Return the [X, Y] coordinate for the center point of the cell that contains the specified text.  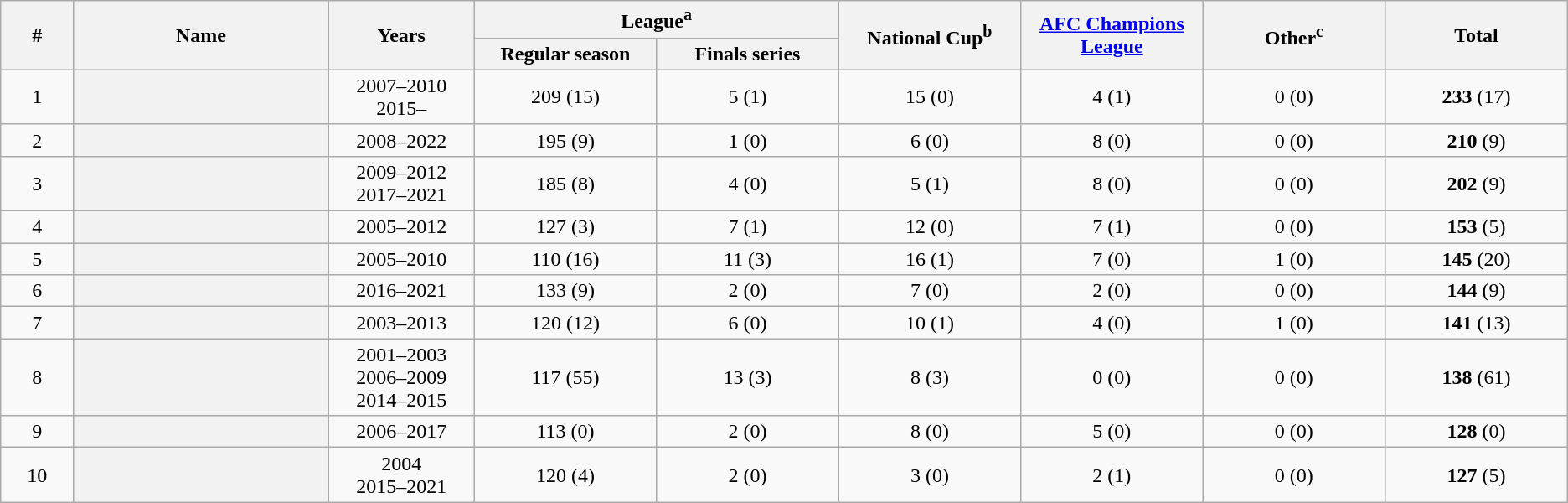
Regular season [565, 54]
2 [37, 140]
110 (16) [565, 259]
2005–2010 [401, 259]
233 (17) [1477, 97]
210 (9) [1477, 140]
National Cupb [930, 35]
3 (0) [930, 474]
Finals series [747, 54]
2006–2017 [401, 432]
4 [37, 227]
202 (9) [1477, 183]
153 (5) [1477, 227]
144 (9) [1477, 291]
117 (55) [565, 377]
8 (3) [930, 377]
10 [37, 474]
120 (4) [565, 474]
128 (0) [1477, 432]
Years [401, 35]
13 (3) [747, 377]
5 (0) [1112, 432]
3 [37, 183]
Name [201, 35]
7 [37, 323]
145 (20) [1477, 259]
2009–20122017–2021 [401, 183]
138 (61) [1477, 377]
20042015–2021 [401, 474]
120 (12) [565, 323]
6 [37, 291]
Leaguea [657, 20]
2001–20032006–20092014–2015 [401, 377]
11 (3) [747, 259]
16 (1) [930, 259]
141 (13) [1477, 323]
185 (8) [565, 183]
AFC Champions League [1112, 35]
# [37, 35]
133 (9) [565, 291]
2 (1) [1112, 474]
4 (1) [1112, 97]
195 (9) [565, 140]
209 (15) [565, 97]
Total [1477, 35]
2008–2022 [401, 140]
9 [37, 432]
127 (5) [1477, 474]
2003–2013 [401, 323]
1 [37, 97]
127 (3) [565, 227]
113 (0) [565, 432]
10 (1) [930, 323]
2007–20102015– [401, 97]
5 [37, 259]
8 [37, 377]
15 (0) [930, 97]
2005–2012 [401, 227]
2016–2021 [401, 291]
12 (0) [930, 227]
Otherc [1293, 35]
